Identify which cell holds the provided text, then report its [x, y] central coordinate. 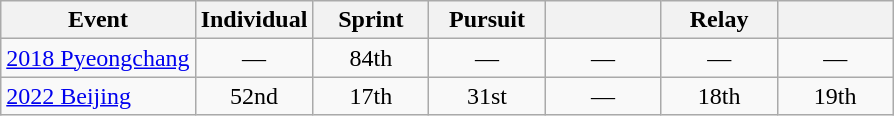
Sprint [371, 20]
Event [98, 20]
2018 Pyeongchang [98, 58]
Pursuit [487, 20]
31st [487, 96]
Individual [254, 20]
18th [719, 96]
Relay [719, 20]
19th [835, 96]
84th [371, 58]
2022 Beijing [98, 96]
52nd [254, 96]
17th [371, 96]
